Pinpoint the cell where the given text exists, returning its (X, Y) midpoint coordinate. 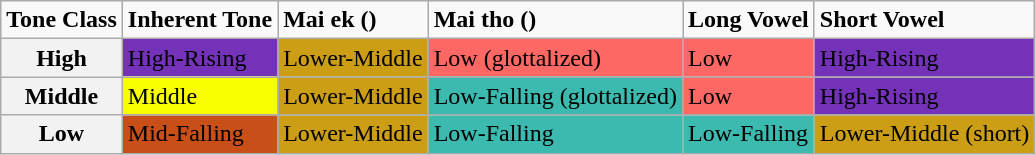
Tone Class (62, 20)
Long Vowel (749, 20)
Inherent Tone (200, 20)
Mai ek () (354, 20)
Mai tho () (555, 20)
Short Vowel (924, 20)
Low-Falling (glottalized) (555, 96)
Mid-Falling (200, 134)
Low (glottalized) (555, 58)
High (62, 58)
Lower-Middle (short) (924, 134)
